Determine the (x, y) coordinate at the center of the cell enclosing the given text.  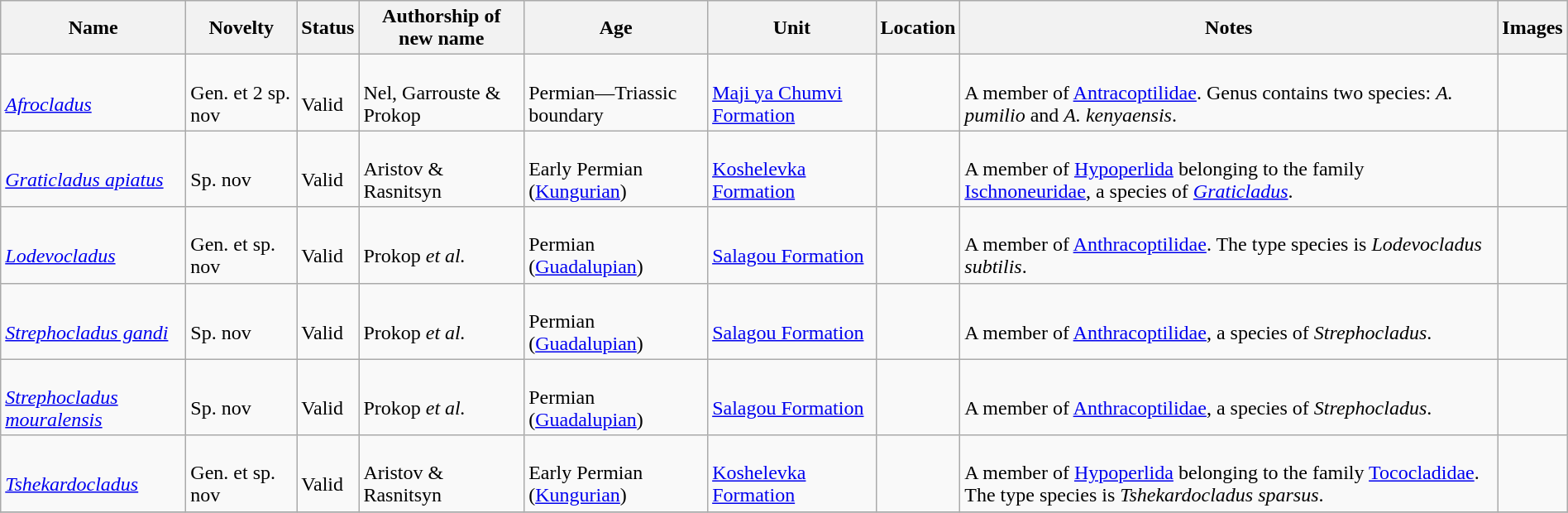
A member of Hypoperlida belonging to the family Ischnoneuridae, a species of Graticladus. (1229, 169)
Unit (792, 28)
Gen. et 2 sp. nov (241, 93)
A member of Hypoperlida belonging to the family Tococladidae. The type species is Tshekardocladus sparsus. (1229, 473)
Permian—Triassic boundary (616, 93)
Images (1532, 28)
A member of Antracoptilidae. Genus contains two species: A. pumilio and A. kenyaensis. (1229, 93)
Age (616, 28)
Authorship of new name (442, 28)
Nel, Garrouste & Prokop (442, 93)
Notes (1229, 28)
Novelty (241, 28)
Location (918, 28)
Strephocladus mouralensis (93, 397)
A member of Anthracoptilidae. The type species is Lodevocladus subtilis. (1229, 245)
Name (93, 28)
Maji ya Chumvi Formation (792, 93)
Tshekardocladus (93, 473)
Status (327, 28)
Graticladus apiatus (93, 169)
Lodevocladus (93, 245)
Strephocladus gandi (93, 321)
Afrocladus (93, 93)
